Locate the cell with the specified text and output its [X, Y] center coordinate. 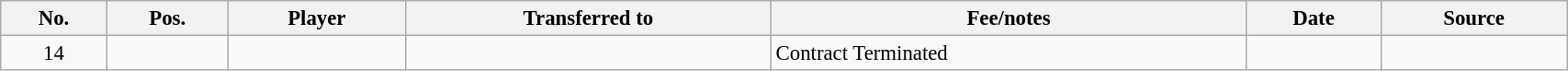
Contract Terminated [1009, 53]
Date [1314, 18]
Source [1474, 18]
14 [53, 53]
Player [316, 18]
Transferred to [588, 18]
Fee/notes [1009, 18]
Pos. [167, 18]
No. [53, 18]
